From the cell containing the given text, extract its center point as (x, y) coordinate. 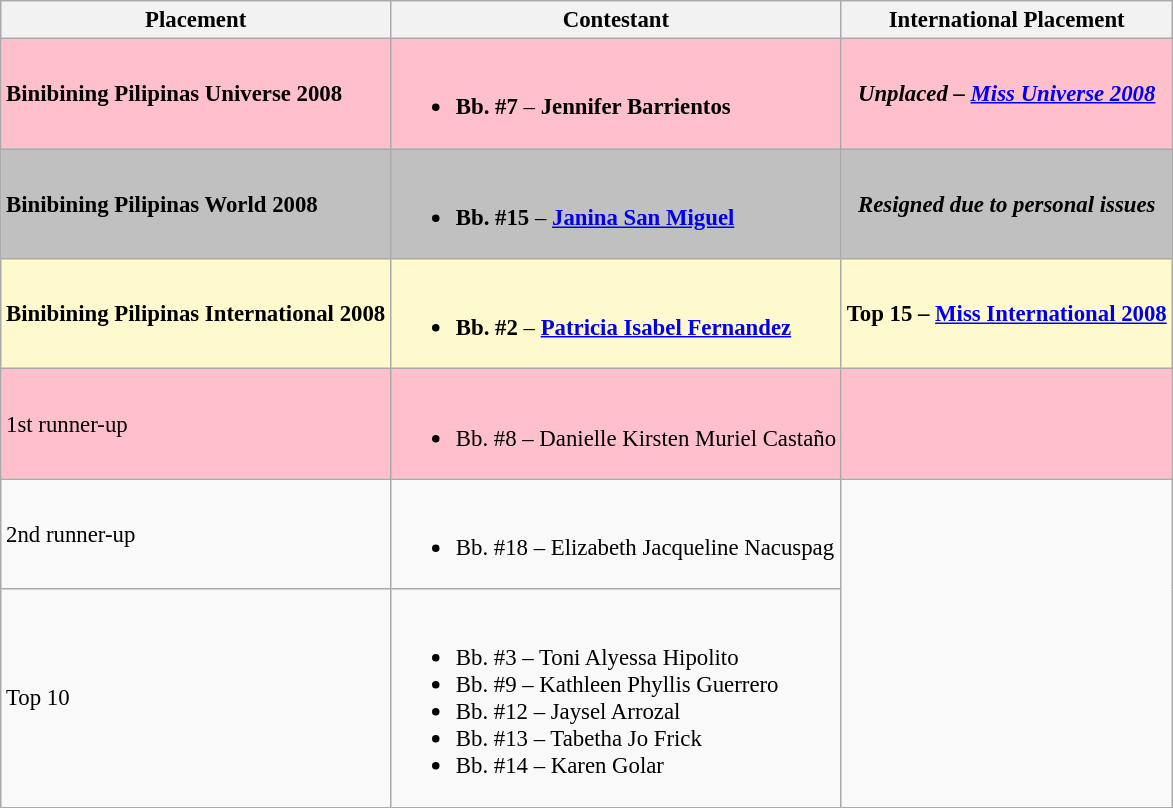
Bb. #8 – Danielle Kirsten Muriel Castaño (616, 424)
Bb. #15 – Janina San Miguel (616, 204)
Placement (196, 20)
Binibining Pilipinas World 2008 (196, 204)
Bb. #3 – Toni Alyessa HipolitoBb. #9 – Kathleen Phyllis GuerreroBb. #12 – Jaysel ArrozalBb. #13 – Tabetha Jo FrickBb. #14 – Karen Golar (616, 698)
Bb. #2 – Patricia Isabel Fernandez (616, 314)
Resigned due to personal issues (1006, 204)
Contestant (616, 20)
2nd runner-up (196, 534)
Unplaced – Miss Universe 2008 (1006, 94)
Binibining Pilipinas International 2008 (196, 314)
Bb. #18 – Elizabeth Jacqueline Nacuspag (616, 534)
1st runner-up (196, 424)
Bb. #7 – Jennifer Barrientos (616, 94)
International Placement (1006, 20)
Top 10 (196, 698)
Top 15 – Miss International 2008 (1006, 314)
Binibining Pilipinas Universe 2008 (196, 94)
